Detect which cell encompasses the target text, then output its (X, Y) center coordinate. 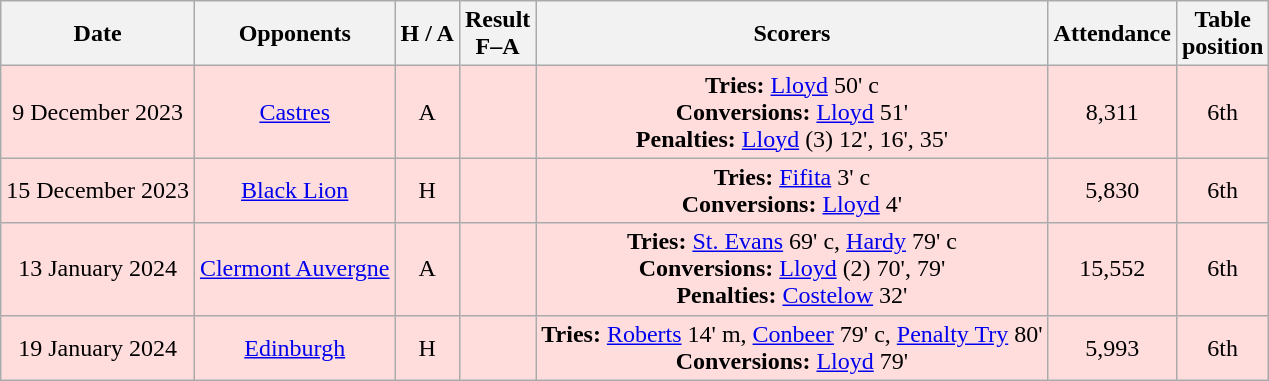
ResultF–A (497, 34)
Opponents (294, 34)
Attendance (1112, 34)
19 January 2024 (98, 348)
Tableposition (1222, 34)
Edinburgh (294, 348)
Tries: St. Evans 69' c, Hardy 79' cConversions: Lloyd (2) 70', 79'Penalties: Costelow 32' (792, 269)
13 January 2024 (98, 269)
8,311 (1112, 112)
9 December 2023 (98, 112)
15,552 (1112, 269)
Tries: Roberts 14' m, Conbeer 79' c, Penalty Try 80'Conversions: Lloyd 79' (792, 348)
Castres (294, 112)
Tries: Lloyd 50' cConversions: Lloyd 51'Penalties: Lloyd (3) 12', 16', 35' (792, 112)
Black Lion (294, 190)
Clermont Auvergne (294, 269)
5,993 (1112, 348)
5,830 (1112, 190)
Scorers (792, 34)
H / A (427, 34)
15 December 2023 (98, 190)
Tries: Fifita 3' cConversions: Lloyd 4' (792, 190)
Date (98, 34)
